Identify which cell holds the provided text, then report its (x, y) central coordinate. 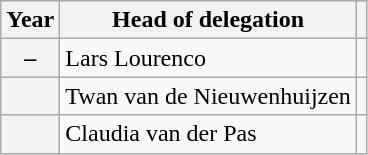
Year (30, 20)
Claudia van der Pas (208, 134)
Twan van de Nieuwenhuijzen (208, 96)
– (30, 58)
Head of delegation (208, 20)
Lars Lourenco (208, 58)
